Search for the cell housing the specified text and yield its (x, y) center coordinate. 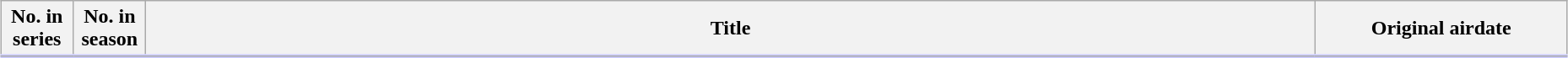
No. inseries (37, 29)
Original airdate (1441, 29)
Title (731, 29)
No. inseason (110, 29)
